Scan for the cell matching the given text and deliver its [x, y] coordinate at center. 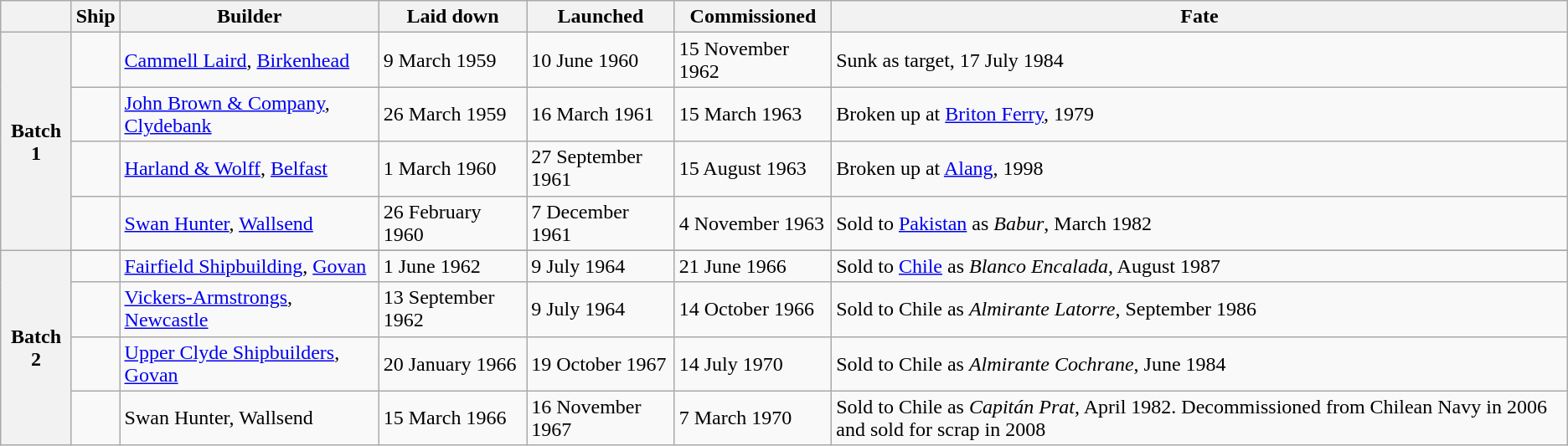
10 June 1960 [601, 60]
Sold to Chile as Capitán Prat, April 1982. Decommissioned from Chilean Navy in 2006 and sold for scrap in 2008 [1199, 418]
14 October 1966 [753, 310]
Fate [1199, 17]
John Brown & Company, Clydebank [250, 114]
1 June 1962 [452, 266]
Sold to Pakistan as Babur, March 1982 [1199, 223]
Commissioned [753, 17]
Vickers-Armstrongs, Newcastle [250, 310]
4 November 1963 [753, 223]
15 November 1962 [753, 60]
Batch 1 [36, 141]
Sold to Chile as Almirante Latorre, September 1986 [1199, 310]
Harland & Wolff, Belfast [250, 169]
Sold to Chile as Blanco Encalada, August 1987 [1199, 266]
Fairfield Shipbuilding, Govan [250, 266]
16 March 1961 [601, 114]
21 June 1966 [753, 266]
16 November 1967 [601, 418]
Cammell Laird, Birkenhead [250, 60]
26 March 1959 [452, 114]
7 December 1961 [601, 223]
20 January 1966 [452, 363]
14 July 1970 [753, 363]
Batch 2 [36, 348]
9 March 1959 [452, 60]
26 February 1960 [452, 223]
Broken up at Briton Ferry, 1979 [1199, 114]
Broken up at Alang, 1998 [1199, 169]
Sunk as target, 17 July 1984 [1199, 60]
Upper Clyde Shipbuilders, Govan [250, 363]
7 March 1970 [753, 418]
13 September 1962 [452, 310]
19 October 1967 [601, 363]
Sold to Chile as Almirante Cochrane, June 1984 [1199, 363]
15 August 1963 [753, 169]
27 September 1961 [601, 169]
Launched [601, 17]
15 March 1966 [452, 418]
Laid down [452, 17]
1 March 1960 [452, 169]
15 March 1963 [753, 114]
Builder [250, 17]
Ship [95, 17]
